Identify which cell holds the provided text, then report its [X, Y] central coordinate. 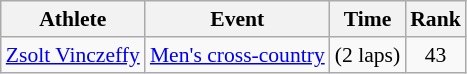
43 [436, 55]
Event [238, 19]
Rank [436, 19]
(2 laps) [368, 55]
Zsolt Vinczeffy [73, 55]
Athlete [73, 19]
Time [368, 19]
Men's cross-country [238, 55]
